Search for the cell housing the specified text and yield its [x, y] center coordinate. 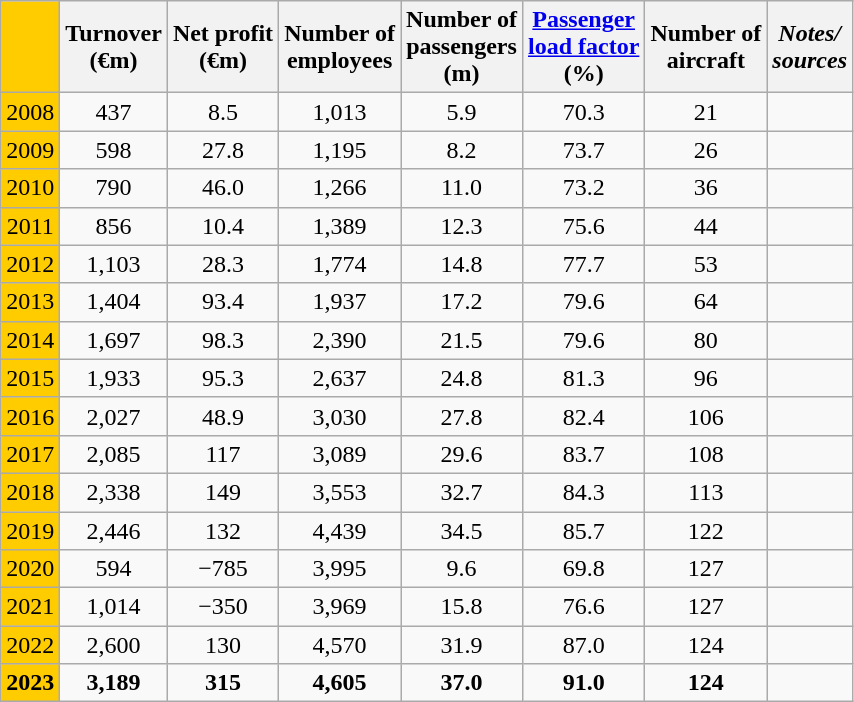
2019 [30, 531]
2,027 [114, 416]
2022 [30, 645]
83.7 [583, 454]
81.3 [583, 378]
2014 [30, 340]
2009 [30, 150]
2,338 [114, 492]
29.6 [462, 454]
108 [706, 454]
96 [706, 378]
2,637 [340, 378]
82.4 [583, 416]
76.6 [583, 607]
315 [222, 683]
4,605 [340, 683]
2018 [30, 492]
87.0 [583, 645]
3,030 [340, 416]
117 [222, 454]
26 [706, 150]
84.3 [583, 492]
Number ofpassengers(m) [462, 47]
2015 [30, 378]
2020 [30, 569]
2021 [30, 607]
64 [706, 302]
21 [706, 112]
8.2 [462, 150]
69.8 [583, 569]
149 [222, 492]
Notes/sources [810, 47]
2,600 [114, 645]
−785 [222, 569]
1,195 [340, 150]
5.9 [462, 112]
70.3 [583, 112]
93.4 [222, 302]
1,933 [114, 378]
594 [114, 569]
Turnover(€m) [114, 47]
2012 [30, 264]
1,103 [114, 264]
48.9 [222, 416]
2023 [30, 683]
3,189 [114, 683]
73.7 [583, 150]
1,389 [340, 226]
790 [114, 188]
2,390 [340, 340]
3,089 [340, 454]
2013 [30, 302]
Net profit(€m) [222, 47]
122 [706, 531]
31.9 [462, 645]
856 [114, 226]
1,774 [340, 264]
1,937 [340, 302]
Number ofaircraft [706, 47]
2011 [30, 226]
73.2 [583, 188]
132 [222, 531]
17.2 [462, 302]
1,014 [114, 607]
−350 [222, 607]
2008 [30, 112]
130 [222, 645]
28.3 [222, 264]
91.0 [583, 683]
9.6 [462, 569]
113 [706, 492]
21.5 [462, 340]
3,553 [340, 492]
437 [114, 112]
15.8 [462, 607]
85.7 [583, 531]
Passengerload factor(%) [583, 47]
12.3 [462, 226]
106 [706, 416]
3,995 [340, 569]
14.8 [462, 264]
46.0 [222, 188]
24.8 [462, 378]
75.6 [583, 226]
11.0 [462, 188]
1,266 [340, 188]
1,013 [340, 112]
3,969 [340, 607]
2,446 [114, 531]
44 [706, 226]
34.5 [462, 531]
598 [114, 150]
1,404 [114, 302]
53 [706, 264]
2016 [30, 416]
8.5 [222, 112]
37.0 [462, 683]
10.4 [222, 226]
98.3 [222, 340]
36 [706, 188]
77.7 [583, 264]
32.7 [462, 492]
2017 [30, 454]
1,697 [114, 340]
95.3 [222, 378]
Number ofemployees [340, 47]
4,439 [340, 531]
2010 [30, 188]
4,570 [340, 645]
2,085 [114, 454]
80 [706, 340]
